Extract the [x, y] coordinate from the center of the cell holding the provided text.  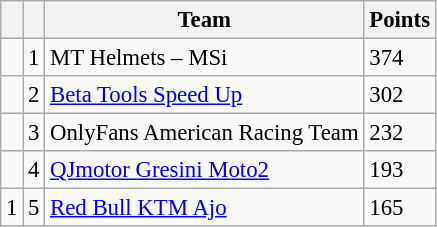
Red Bull KTM Ajo [204, 208]
302 [400, 95]
Points [400, 20]
QJmotor Gresini Moto2 [204, 170]
4 [34, 170]
165 [400, 208]
OnlyFans American Racing Team [204, 133]
193 [400, 170]
5 [34, 208]
3 [34, 133]
Team [204, 20]
MT Helmets – MSi [204, 58]
Beta Tools Speed Up [204, 95]
232 [400, 133]
374 [400, 58]
2 [34, 95]
